Return [X, Y] of the center of cell containing provided text 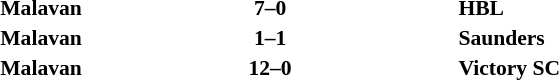
1–1 [270, 38]
